For the text-containing cell, return its midpoint in (x, y) coordinate format. 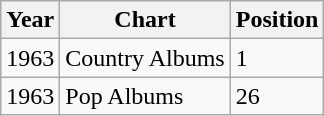
Year (30, 20)
Position (277, 20)
Chart (145, 20)
26 (277, 96)
1 (277, 58)
Pop Albums (145, 96)
Country Albums (145, 58)
